Determine the [X, Y] coordinate at the center of the cell enclosing the given text.  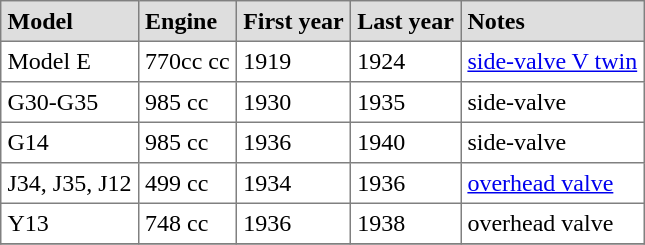
1919 [293, 61]
1940 [406, 142]
1935 [406, 102]
1934 [293, 183]
1930 [293, 102]
G14 [70, 142]
770cc cc [187, 61]
G30-G35 [70, 102]
1938 [406, 223]
side-valve V twin [552, 61]
Notes [552, 21]
J34, J35, J12 [70, 183]
First year [293, 21]
1924 [406, 61]
Model E [70, 61]
499 cc [187, 183]
Y13 [70, 223]
Last year [406, 21]
Engine [187, 21]
Model [70, 21]
748 cc [187, 223]
